Search for the cell housing the specified text and yield its (x, y) center coordinate. 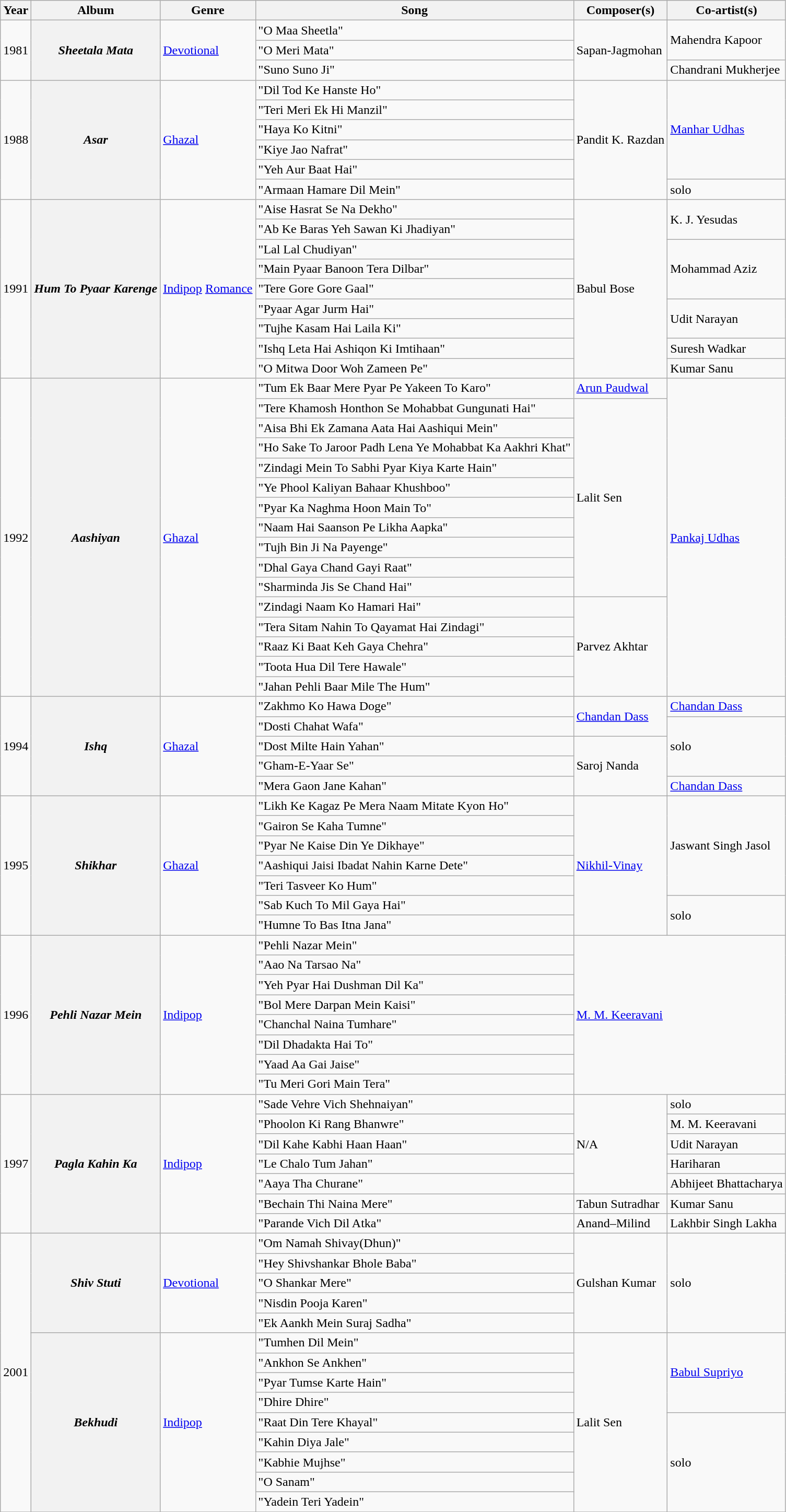
"Dil Tod Ke Hanste Ho" (415, 90)
"Lal Lal Chudiyan" (415, 249)
"Suno Suno Ji" (415, 70)
"Dost Milte Hain Yahan" (415, 746)
"Mera Gaon Jane Kahan" (415, 786)
"O Meri Mata" (415, 50)
"Dhire Dhire" (415, 1402)
"Ye Phool Kaliyan Bahaar Khushboo" (415, 487)
"Yeh Pyar Hai Dushman Dil Ka" (415, 985)
Album (96, 10)
"Haya Ko Kitni" (415, 130)
Hum To Pyaar Karenge (96, 288)
Co-artist(s) (726, 10)
"Bol Mere Darpan Mein Kaisi" (415, 1005)
Ishq (96, 746)
"Teri Tasveer Ko Hum" (415, 886)
Abhijeet Bhattacharya (726, 1183)
Chandrani Mukherjee (726, 70)
"Parande Vich Dil Atka" (415, 1224)
1995 (16, 865)
"Aaya Tha Churane" (415, 1183)
Anand–Milind (620, 1224)
1988 (16, 139)
"Gham-E-Yaar Se" (415, 766)
Saroj Nanda (620, 766)
"Kahin Diya Jale" (415, 1442)
"Aao Na Tarsao Na" (415, 965)
"Ek Aankh Mein Suraj Sadha" (415, 1323)
"Tere Gore Gore Gaal" (415, 289)
"Kabhie Mujhse" (415, 1462)
Shikhar (96, 865)
"Gairon Se Kaha Tumne" (415, 825)
"Dil Kahe Kabhi Haan Haan" (415, 1144)
1991 (16, 288)
"Tera Sitam Nahin To Qayamat Hai Zindagi" (415, 627)
Pankaj Udhas (726, 537)
Gulshan Kumar (620, 1283)
Song (415, 10)
Lakhbir Singh Lakha (726, 1224)
Indipop Romance (208, 288)
"Aise Hasrat Se Na Dekho" (415, 209)
"Hey Shivshankar Bhole Baba" (415, 1263)
"Yadein Teri Yadein" (415, 1502)
"O Mitwa Door Woh Zameen Pe" (415, 368)
"Tumhen Dil Mein" (415, 1343)
"Dil Dhadakta Hai To" (415, 1044)
"Sab Kuch To Mil Gaya Hai" (415, 905)
"Naam Hai Saanson Pe Likha Aapka" (415, 527)
"Le Chalo Tum Jahan" (415, 1164)
Pandit K. Razdan (620, 139)
"Pyaar Agar Jurm Hai" (415, 309)
"Dhal Gaya Chand Gayi Raat" (415, 567)
"Pyar Tumse Karte Hain" (415, 1382)
Mahendra Kapoor (726, 40)
"Pyar Ne Kaise Din Ye Dikhaye" (415, 845)
"Aashiqui Jaisi Ibadat Nahin Karne Dete" (415, 865)
Tabun Sutradhar (620, 1203)
"Kiye Jao Nafrat" (415, 149)
Jaswant Singh Jasol (726, 845)
Babul Bose (620, 288)
"Tujhe Kasam Hai Laila Ki" (415, 329)
"Phoolon Ki Rang Bhanwre" (415, 1124)
"Ankhon Se Ankhen" (415, 1363)
1994 (16, 746)
"Tere Khamosh Honthon Se Mohabbat Gungunati Hai" (415, 408)
Bekhudi (96, 1422)
Parvez Akhtar (620, 647)
2001 (16, 1373)
"Sharminda Jis Se Chand Hai" (415, 587)
Nikhil-Vinay (620, 865)
Genre (208, 10)
Suresh Wadkar (726, 348)
"Sade Vehre Vich Shehnaiyan" (415, 1104)
Arun Paudwal (620, 388)
"O Shankar Mere" (415, 1283)
"Raaz Ki Baat Keh Gaya Chehra" (415, 647)
1997 (16, 1164)
Babul Supriyo (726, 1373)
Sheetala Mata (96, 50)
"Tu Meri Gori Main Tera" (415, 1084)
Pehli Nazar Mein (96, 1015)
N/A (620, 1144)
1981 (16, 50)
"Yeh Aur Baat Hai" (415, 169)
Hariharan (726, 1164)
"Zakhmo Ko Hawa Doge" (415, 706)
"Armaan Hamare Dil Mein" (415, 189)
Pagla Kahin Ka (96, 1164)
1996 (16, 1015)
"Nisdin Pooja Karen" (415, 1303)
"O Sanam" (415, 1482)
"Om Namah Shivay(Dhun)" (415, 1243)
"Yaad Aa Gai Jaise" (415, 1064)
"Jahan Pehli Baar Mile The Hum" (415, 687)
"Tum Ek Baar Mere Pyar Pe Yakeen To Karo" (415, 388)
Mohammad Aziz (726, 269)
"Bechain Thi Naina Mere" (415, 1203)
Sapan-Jagmohan (620, 50)
"Ab Ke Baras Yeh Sawan Ki Jhadiyan" (415, 229)
"Raat Din Tere Khayal" (415, 1422)
"Zindagi Naam Ko Hamari Hai" (415, 607)
"Teri Meri Ek Hi Manzil" (415, 110)
"Ho Sake To Jaroor Padh Lena Ye Mohabbat Ka Aakhri Khat" (415, 448)
"Ishq Leta Hai Ashiqon Ki Imtihaan" (415, 348)
"O Maa Sheetla" (415, 30)
"Aisa Bhi Ek Zamana Aata Hai Aashiqui Mein" (415, 428)
Composer(s) (620, 10)
"Pehli Nazar Mein" (415, 945)
"Likh Ke Kagaz Pe Mera Naam Mitate Kyon Ho" (415, 806)
"Main Pyaar Banoon Tera Dilbar" (415, 269)
Aashiyan (96, 537)
"Humne To Bas Itna Jana" (415, 925)
K. J. Yesudas (726, 219)
Shiv Stuti (96, 1283)
Asar (96, 139)
"Zindagi Mein To Sabhi Pyar Kiya Karte Hain" (415, 468)
1992 (16, 537)
"Tujh Bin Ji Na Payenge" (415, 547)
Year (16, 10)
Manhar Udhas (726, 130)
"Dosti Chahat Wafa" (415, 726)
"Chanchal Naina Tumhare" (415, 1025)
"Toota Hua Dil Tere Hawale" (415, 667)
"Pyar Ka Naghma Hoon Main To" (415, 507)
